Extract the (X, Y) coordinate from the center of the cell holding the provided text.  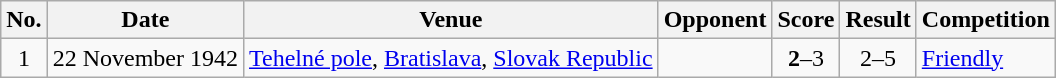
Result (878, 20)
Tehelné pole, Bratislava, Slovak Republic (452, 58)
Venue (452, 20)
2–3 (806, 58)
1 (24, 58)
Date (145, 20)
22 November 1942 (145, 58)
2–5 (878, 58)
Opponent (715, 20)
Competition (986, 20)
No. (24, 20)
Friendly (986, 58)
Score (806, 20)
